Scan for the cell matching the given text and deliver its [X, Y] coordinate at center. 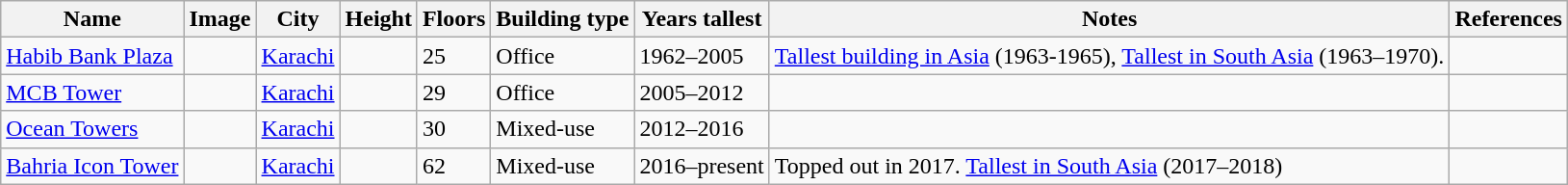
Height [378, 19]
Floors [453, 19]
Topped out in 2017. Tallest in South Asia (2017–2018) [1109, 166]
2005–2012 [702, 92]
Years tallest [702, 19]
Habib Bank Plaza [92, 56]
30 [453, 129]
Name [92, 19]
MCB Tower [92, 92]
Ocean Towers [92, 129]
Image [219, 19]
References [1509, 19]
Tallest building in Asia (1963-1965), Tallest in South Asia (1963–1970). [1109, 56]
Building type [562, 19]
29 [453, 92]
62 [453, 166]
1962–2005 [702, 56]
2012–2016 [702, 129]
Bahria Icon Tower [92, 166]
City [298, 19]
Notes [1109, 19]
25 [453, 56]
2016–present [702, 166]
